Pinpoint the cell where the given text exists, returning its [x, y] midpoint coordinate. 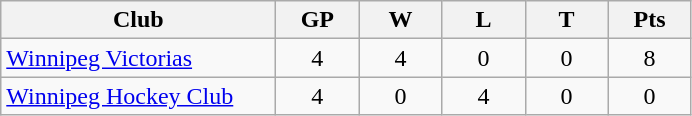
Club [138, 20]
Winnipeg Victorias [138, 58]
Winnipeg Hockey Club [138, 96]
W [400, 20]
T [566, 20]
8 [650, 58]
Pts [650, 20]
GP [318, 20]
L [484, 20]
